Return the (X, Y) coordinate for the center point of the cell that contains the specified text.  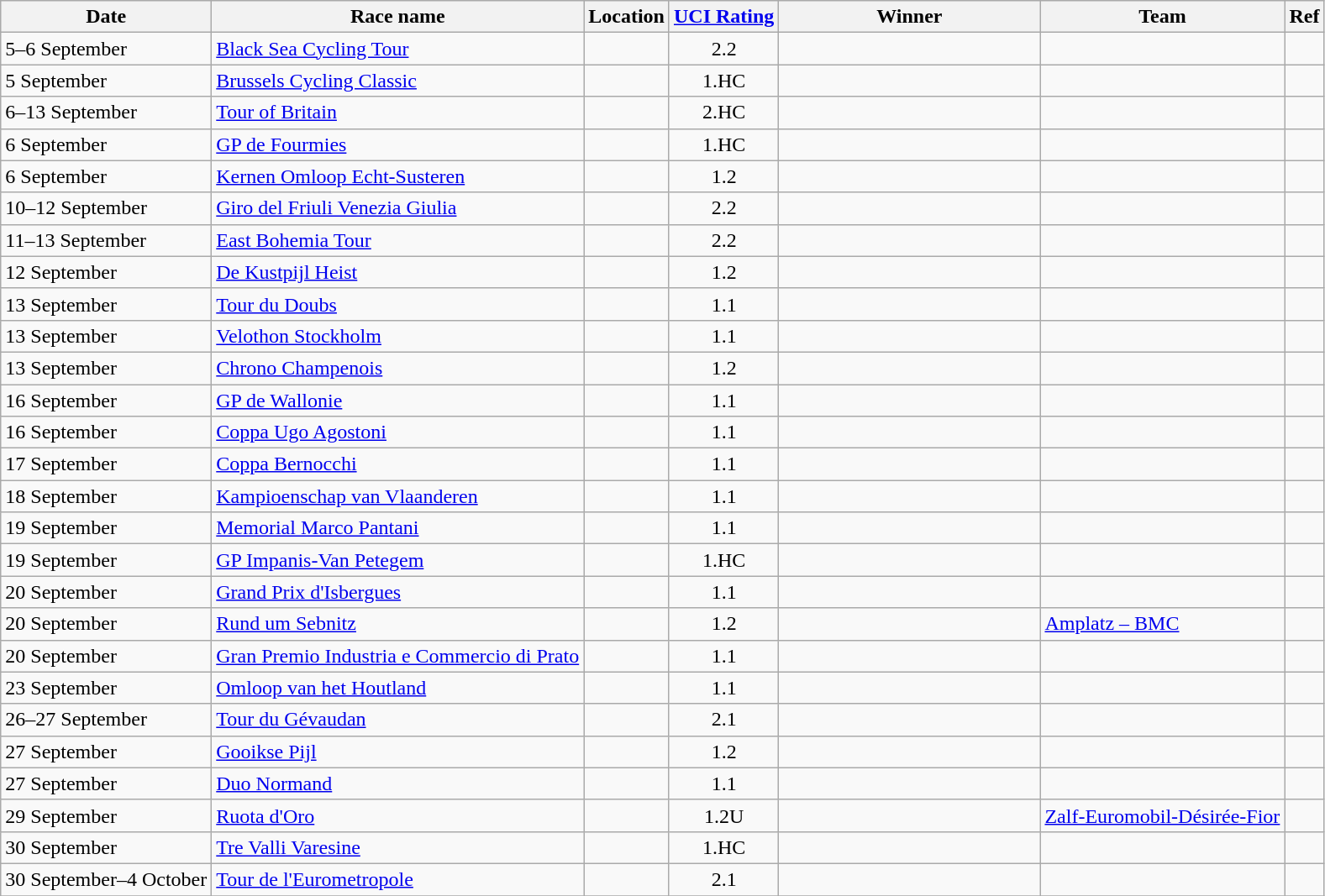
6–13 September (106, 113)
GP Impanis-Van Petegem (398, 560)
Coppa Bernocchi (398, 464)
Grand Prix d'Isbergues (398, 592)
East Bohemia Tour (398, 240)
Chrono Champenois (398, 368)
Brussels Cycling Classic (398, 81)
De Kustpijl Heist (398, 272)
2.HC (723, 113)
Tour du Gévaudan (398, 720)
Gooikse Pijl (398, 752)
23 September (106, 688)
Ref (1304, 17)
Kernen Omloop Echt-Susteren (398, 176)
30 September (106, 847)
Ruota d'Oro (398, 815)
Giro del Friuli Venezia Giulia (398, 208)
Team (1163, 17)
Gran Premio Industria e Commercio di Prato (398, 656)
GP de Wallonie (398, 401)
11–13 September (106, 240)
Amplatz – BMC (1163, 624)
Omloop van het Houtland (398, 688)
1.2U (723, 815)
12 September (106, 272)
Rund um Sebnitz (398, 624)
Location (627, 17)
Date (106, 17)
Black Sea Cycling Tour (398, 49)
18 September (106, 496)
Tour de l'Eurometropole (398, 879)
UCI Rating (723, 17)
5–6 September (106, 49)
29 September (106, 815)
Zalf-Euromobil-Désirée-Fior (1163, 815)
Winner (909, 17)
5 September (106, 81)
Duo Normand (398, 783)
26–27 September (106, 720)
30 September–4 October (106, 879)
Tre Valli Varesine (398, 847)
Coppa Ugo Agostoni (398, 432)
Tour du Doubs (398, 304)
Race name (398, 17)
Kampioenschap van Vlaanderen (398, 496)
Velothon Stockholm (398, 336)
10–12 September (106, 208)
GP de Fourmies (398, 144)
17 September (106, 464)
Tour of Britain (398, 113)
Memorial Marco Pantani (398, 528)
